Pinpoint the cell where the given text exists, returning its (x, y) midpoint coordinate. 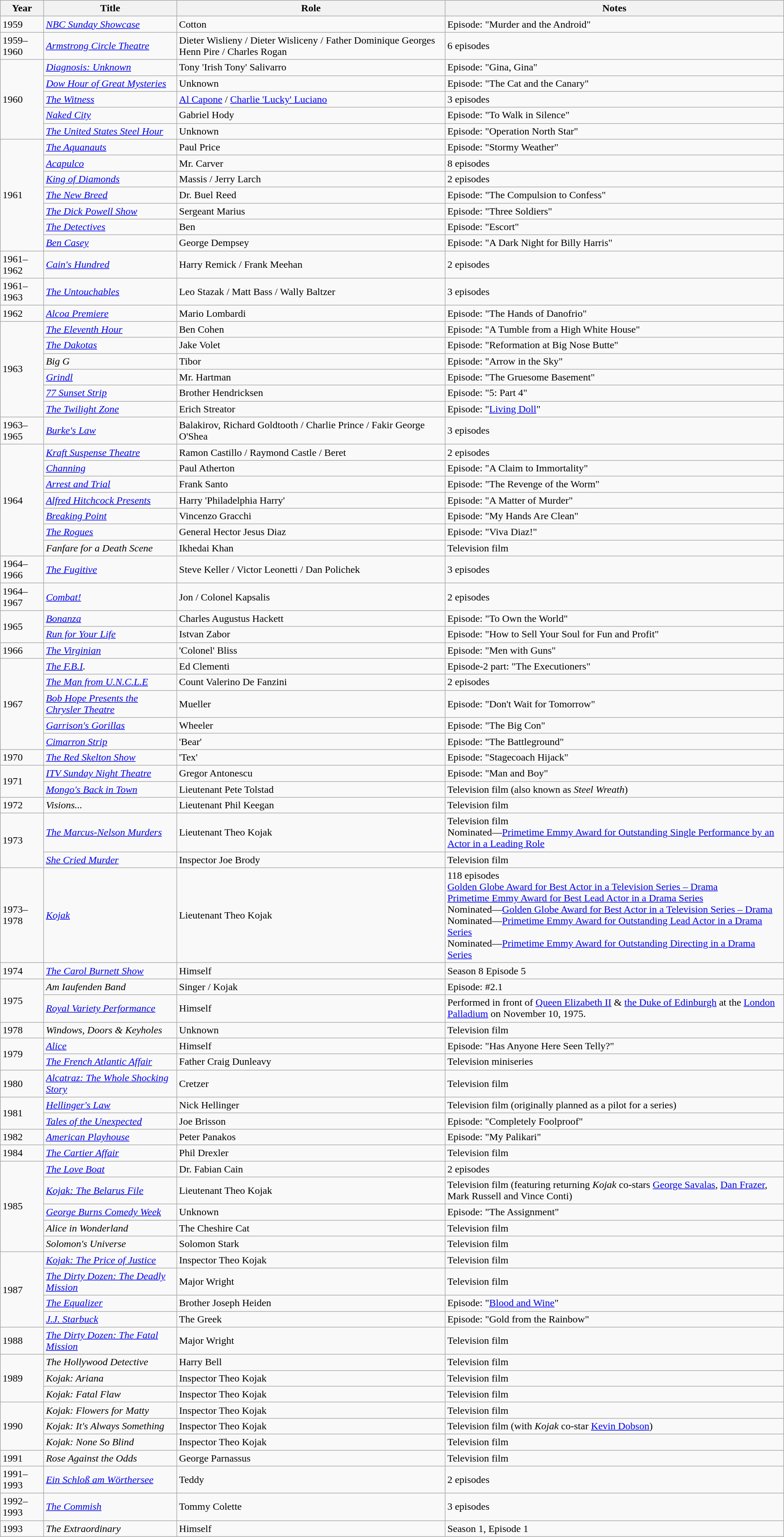
George Burns Comedy Week (110, 1212)
The Love Boat (110, 1169)
1982 (22, 1137)
Kojak: Ariana (110, 1378)
Royal Variety Performance (110, 1008)
1981 (22, 1113)
8 episodes (615, 163)
Kraft Suspense Theatre (110, 452)
Rose Against the Odds (110, 1458)
Mueller (311, 704)
Jon / Colonel Kapsalis (311, 597)
Fanfare for a Death Scene (110, 548)
Ed Clementi (311, 666)
Brother Joseph Heiden (311, 1303)
Hellinger's Law (110, 1105)
The Aquanauts (110, 147)
Harry 'Philadelphia Harry' (311, 500)
Television film (also known as Steel Wreath) (615, 789)
King of Diamonds (110, 179)
The Hollywood Detective (110, 1362)
Ben (311, 227)
Armstrong Circle Theatre (110, 46)
Gabriel Hody (311, 115)
Mr. Carver (311, 163)
Cimarron Strip (110, 741)
1991 (22, 1458)
Television filmNominated—Primetime Emmy Award for Outstanding Single Performance by an Actor in a Leading Role (615, 833)
Lieutenant Pete Tolstad (311, 789)
Year (22, 8)
1984 (22, 1153)
Teddy (311, 1480)
Episode: "The Gruesome Basement" (615, 377)
1973 (22, 841)
'Tex' (311, 757)
1959–1960 (22, 46)
Episode: "A Tumble from a High White House" (615, 329)
1972 (22, 805)
1967 (22, 704)
Episode: "The Hands of Danofrio" (615, 313)
Bob Hope Presents the Chrysler Theatre (110, 704)
Dow Hour of Great Mysteries (110, 83)
Episode: "Reformation at Big Nose Butte" (615, 345)
Episode: "A Dark Night for Billy Harris" (615, 243)
Episode: "Living Doll" (615, 409)
Kojak: Fatal Flaw (110, 1394)
Leo Stazak / Matt Bass / Wally Baltzer (311, 292)
Paul Atherton (311, 468)
Channing (110, 468)
Cotton (311, 24)
Tommy Colette (311, 1507)
Alfred Hitchcock Presents (110, 500)
Title (110, 8)
1965 (22, 626)
Garrison's Gorillas (110, 725)
Father Craig Dunleavy (311, 1062)
Ein Schloß am Wörthersee (110, 1480)
1985 (22, 1206)
The Eleventh Hour (110, 329)
Episode: #2.1 (615, 987)
1966 (22, 650)
Episode: "The Big Con" (615, 725)
1974 (22, 971)
The Extraordinary (110, 1529)
Episode: "Blood and Wine" (615, 1303)
1975 (22, 1001)
Episode: "A Claim to Immortality" (615, 468)
The French Atlantic Affair (110, 1062)
1964–1967 (22, 597)
1962 (22, 313)
1973–1978 (22, 915)
1990 (22, 1426)
Singer / Kojak (311, 987)
Steve Keller / Victor Leonetti / Dan Polichek (311, 570)
American Playhouse (110, 1137)
Dr. Fabian Cain (311, 1169)
Nick Hellinger (311, 1105)
Solomon's Universe (110, 1244)
The Witness (110, 99)
Season 8 Episode 5 (615, 971)
1963 (22, 369)
The Virginian (110, 650)
Episode: "Gina, Gina" (615, 67)
Breaking Point (110, 516)
Acapulco (110, 163)
1979 (22, 1054)
Massis / Jerry Larch (311, 179)
Television film (featuring returning Kojak co-stars George Savalas, Dan Frazer, Mark Russell and Vince Conti) (615, 1191)
Episode: "Viva Diaz!" (615, 532)
Arrest and Trial (110, 484)
Ramon Castillo / Raymond Castle / Beret (311, 452)
Combat! (110, 597)
'Colonel' Bliss (311, 650)
Kojak: The Price of Justice (110, 1260)
Season 1, Episode 1 (615, 1529)
Episode: "Arrow in the Sky" (615, 361)
1964 (22, 500)
The Man from U.N.C.L.E (110, 682)
Naked City (110, 115)
Episode-2 part: "The Executioners" (615, 666)
The Greek (311, 1319)
Tibor (311, 361)
The F.B.I. (110, 666)
6 episodes (615, 46)
1993 (22, 1529)
Episode: "To Walk in Silence" (615, 115)
Episode: "To Own the World" (615, 618)
Episode: "Gold from the Rainbow" (615, 1319)
1992–1993 (22, 1507)
Paul Price (311, 147)
Ben Casey (110, 243)
1980 (22, 1084)
1961 (22, 195)
Count Valerino De Fanzini (311, 682)
Episode: "The Battleground" (615, 741)
Frank Santo (311, 484)
Vincenzo Gracchi (311, 516)
The Red Skelton Show (110, 757)
Brother Hendricksen (311, 393)
Episode: "My Palikari" (615, 1137)
The Commish (110, 1507)
Dieter Wislieny / Dieter Wisliceny / Father Dominique Georges Henn Pire / Charles Rogan (311, 46)
The Dick Powell Show (110, 211)
Mongo's Back in Town (110, 789)
Role (311, 8)
The Cartier Affair (110, 1153)
Cain's Hundred (110, 265)
Episode: "The Compulsion to Confess" (615, 195)
She Cried Murder (110, 860)
1959 (22, 24)
1971 (22, 781)
Kojak: It's Always Something (110, 1426)
Run for Your Life (110, 634)
Alcatraz: The Whole Shocking Story (110, 1084)
Phil Drexler (311, 1153)
Balakirov, Richard Goldtooth / Charlie Prince / Fakir George O'Shea (311, 431)
Kojak: Flowers for Matty (110, 1410)
George Dempsey (311, 243)
Episode: "Man and Boy" (615, 773)
The Carol Burnett Show (110, 971)
Jake Volet (311, 345)
Alice in Wonderland (110, 1228)
George Parnassus (311, 1458)
Episode: "Don't Wait for Tomorrow" (615, 704)
Bonanza (110, 618)
Episode: "Has Anyone Here Seen Telly?" (615, 1046)
Peter Panakos (311, 1137)
Ben Cohen (311, 329)
The Detectives (110, 227)
Kojak: None So Blind (110, 1442)
Erich Streator (311, 409)
Windows, Doors & Keyholes (110, 1030)
Episode: "The Revenge of the Worm" (615, 484)
The Fugitive (110, 570)
Episode: "Men with Guns" (615, 650)
Gregor Antonescu (311, 773)
Episode: "A Matter of Murder" (615, 500)
1964–1966 (22, 570)
1989 (22, 1378)
The Marcus-Nelson Murders (110, 833)
Wheeler (311, 725)
'Bear' (311, 741)
Harry Bell (311, 1362)
The Untouchables (110, 292)
Lieutenant Phil Keegan (311, 805)
Episode: "My Hands Are Clean" (615, 516)
The Dakotas (110, 345)
Tales of the Unexpected (110, 1121)
Episode: "Operation North Star" (615, 131)
Al Capone / Charlie 'Lucky' Luciano (311, 99)
1991–1993 (22, 1480)
The Cheshire Cat (311, 1228)
1961–1963 (22, 292)
Diagnosis: Unknown (110, 67)
J.J. Starbuck (110, 1319)
General Hector Jesus Diaz (311, 532)
The Rogues (110, 532)
Episode: "Completely Foolproof" (615, 1121)
Episode: "5: Part 4" (615, 393)
1978 (22, 1030)
1961–1962 (22, 265)
Television film (with Kojak co-star Kevin Dobson) (615, 1426)
Ikhedai Khan (311, 548)
Television miniseries (615, 1062)
The Equalizer (110, 1303)
Dr. Buel Reed (311, 195)
NBC Sunday Showcase (110, 24)
Grindl (110, 377)
The Dirty Dozen: The Fatal Mission (110, 1341)
Mario Lombardi (311, 313)
Alice (110, 1046)
The New Breed (110, 195)
Kojak: The Belarus File (110, 1191)
Solomon Stark (311, 1244)
ITV Sunday Night Theatre (110, 773)
Istvan Zabor (311, 634)
1987 (22, 1290)
Episode: "Stagecoach Hijack" (615, 757)
Notes (615, 8)
1963–1965 (22, 431)
Episode: "Murder and the Android" (615, 24)
Kojak (110, 915)
Performed in front of Queen Elizabeth II & the Duke of Edinburgh at the London Palladium on November 10, 1975. (615, 1008)
Episode: "The Cat and the Canary" (615, 83)
Visions... (110, 805)
Mr. Hartman (311, 377)
The Twilight Zone (110, 409)
The Dirty Dozen: The Deadly Mission (110, 1281)
Sergeant Marius (311, 211)
Episode: "Three Soldiers" (615, 211)
1960 (22, 99)
Tony 'Irish Tony' Salivarro (311, 67)
Joe Brisson (311, 1121)
Am Iaufenden Band (110, 987)
77 Sunset Strip (110, 393)
Episode: "The Assignment" (615, 1212)
Episode: "Stormy Weather" (615, 147)
Alcoa Premiere (110, 313)
1970 (22, 757)
Cretzer (311, 1084)
Episode: "Escort" (615, 227)
1988 (22, 1341)
Big G (110, 361)
Burke's Law (110, 431)
Television film (originally planned as a pilot for a series) (615, 1105)
The United States Steel Hour (110, 131)
Charles Augustus Hackett (311, 618)
Inspector Joe Brody (311, 860)
Harry Remick / Frank Meehan (311, 265)
Episode: "How to Sell Your Soul for Fun and Profit" (615, 634)
